Search for the cell housing the specified text and yield its (x, y) center coordinate. 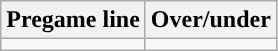
Pregame line (74, 20)
Over/under (210, 20)
